From the cell containing the given text, extract its center point as [X, Y] coordinate. 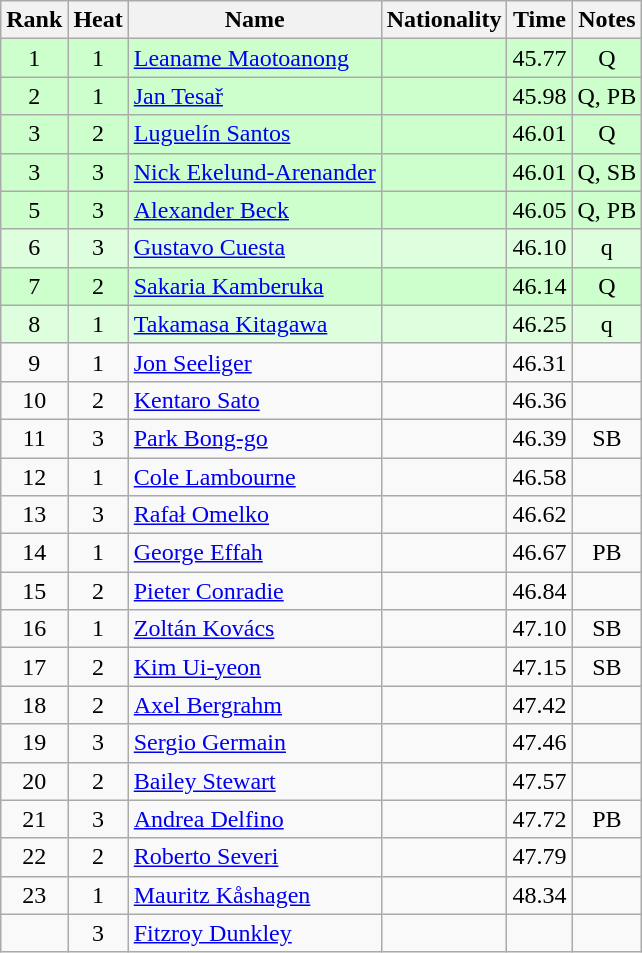
47.46 [540, 743]
Cole Lambourne [254, 477]
45.98 [540, 96]
Sergio Germain [254, 743]
Leaname Maotoanong [254, 58]
9 [34, 362]
Name [254, 20]
47.72 [540, 819]
47.42 [540, 705]
46.62 [540, 515]
Takamasa Kitagawa [254, 324]
17 [34, 667]
47.57 [540, 781]
Nationality [444, 20]
George Effah [254, 553]
Jan Tesař [254, 96]
5 [34, 210]
14 [34, 553]
Rafał Omelko [254, 515]
10 [34, 400]
Kentaro Sato [254, 400]
Axel Bergrahm [254, 705]
Luguelín Santos [254, 134]
46.36 [540, 400]
Jon Seeliger [254, 362]
Heat [98, 20]
18 [34, 705]
46.25 [540, 324]
20 [34, 781]
47.15 [540, 667]
Sakaria Kamberuka [254, 286]
8 [34, 324]
21 [34, 819]
19 [34, 743]
13 [34, 515]
Nick Ekelund-Arenander [254, 172]
7 [34, 286]
46.14 [540, 286]
11 [34, 438]
12 [34, 477]
Fitzroy Dunkley [254, 933]
Rank [34, 20]
46.10 [540, 248]
22 [34, 857]
47.79 [540, 857]
16 [34, 629]
47.10 [540, 629]
46.67 [540, 553]
Time [540, 20]
6 [34, 248]
Park Bong-go [254, 438]
23 [34, 895]
Q, SB [607, 172]
Mauritz Kåshagen [254, 895]
Zoltán Kovács [254, 629]
46.05 [540, 210]
Alexander Beck [254, 210]
15 [34, 591]
Kim Ui-yeon [254, 667]
Notes [607, 20]
Gustavo Cuesta [254, 248]
Pieter Conradie [254, 591]
46.31 [540, 362]
46.84 [540, 591]
Roberto Severi [254, 857]
45.77 [540, 58]
46.58 [540, 477]
Bailey Stewart [254, 781]
Andrea Delfino [254, 819]
48.34 [540, 895]
46.39 [540, 438]
